Extract the [x, y] coordinate from the center of the cell holding the provided text.  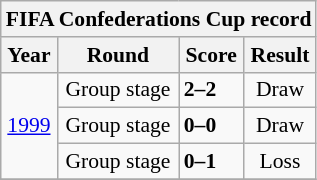
2–2 [212, 90]
Loss [280, 162]
0–0 [212, 126]
Score [212, 55]
Year [29, 55]
0–1 [212, 162]
Round [118, 55]
1999 [29, 126]
Result [280, 55]
FIFA Confederations Cup record [159, 19]
